Determine the (x, y) coordinate at the center of the cell enclosing the given text.  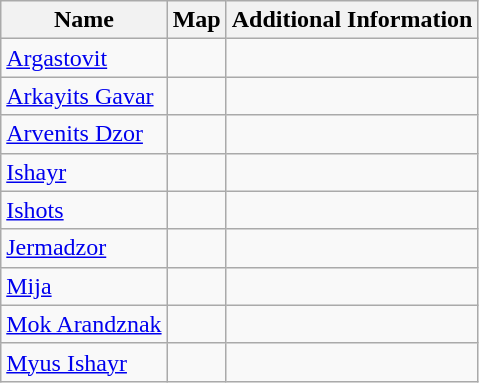
Mija (84, 286)
Mok Arandznak (84, 324)
Ishayr (84, 172)
Map (196, 20)
Name (84, 20)
Myus Ishayr (84, 362)
Jermadzor (84, 248)
Arkayits Gavar (84, 96)
Argastovit (84, 58)
Additional Information (352, 20)
Arvenits Dzor (84, 134)
Ishots (84, 210)
